Search for the cell housing the specified text and yield its (X, Y) center coordinate. 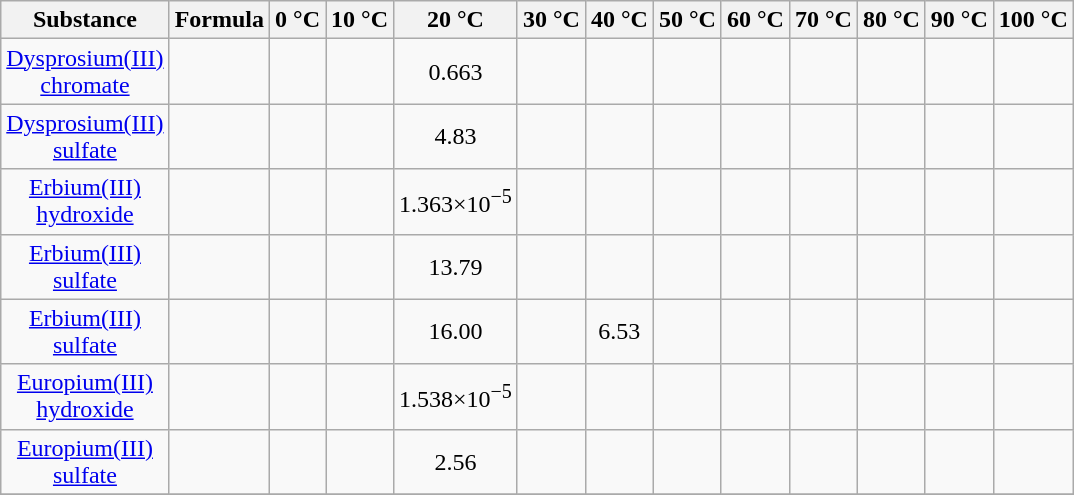
80 °C (891, 20)
Formula (219, 20)
0 °C (298, 20)
Europium(III) hydroxide (85, 396)
60 °C (755, 20)
13.79 (455, 266)
4.83 (455, 136)
40 °C (619, 20)
100 °C (1033, 20)
70 °C (823, 20)
6.53 (619, 332)
90 °C (959, 20)
1.363×10−5 (455, 202)
Europium(III) sulfate (85, 462)
0.663 (455, 72)
Substance (85, 20)
Erbium(III) hydroxide (85, 202)
20 °C (455, 20)
10 °C (360, 20)
50 °C (687, 20)
Dysprosium(III) sulfate (85, 136)
16.00 (455, 332)
30 °C (551, 20)
Dysprosium(III) chromate (85, 72)
1.538×10−5 (455, 396)
2.56 (455, 462)
